Capture the cell that displays the provided text and extract its (X, Y) central coordinate. 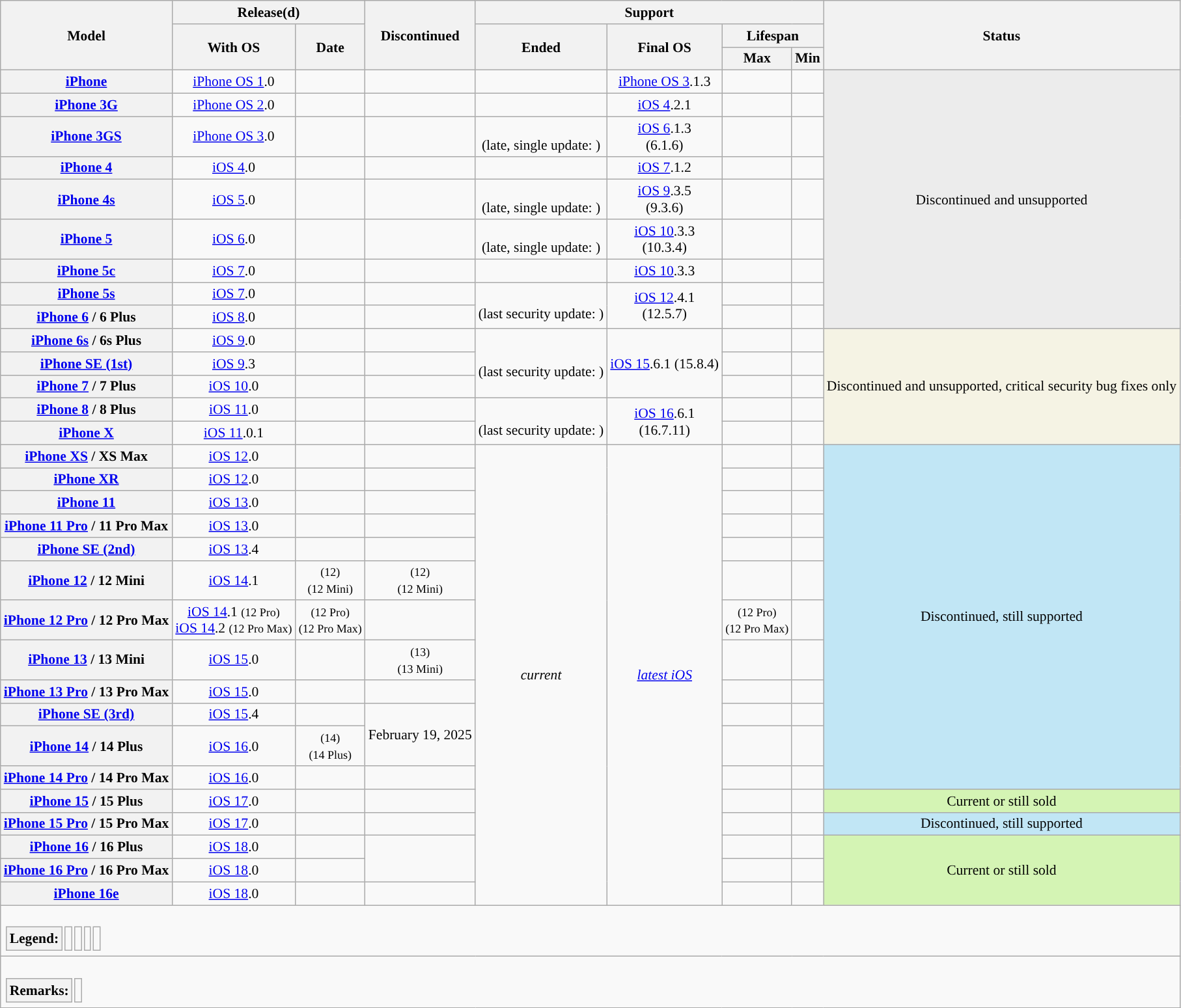
iPhone OS 2.0 (233, 105)
iOS 10.0 (233, 387)
iPhone 15 / 15 Plus (87, 801)
iPhone 6 / 6 Plus (87, 318)
Status (1001, 35)
iOS 4.0 (233, 168)
iPhone 16 / 16 Plus (87, 847)
Release(d) (268, 12)
iPhone 15 Pro / 15 Pro Max (87, 824)
iOS 7.1.2 (664, 168)
Min (807, 59)
iPhone X (87, 433)
iPhone SE (3rd) (87, 715)
latest iOS (664, 675)
iOS 9.3 (233, 364)
iOS 10.3.3(10.3.4) (664, 239)
iPhone 11 Pro / 11 Pro Max (87, 526)
iPhone (87, 82)
iPhone 13 / 13 Mini (87, 660)
(13) (13 Mini) (421, 660)
iPhone 16 Pro / 16 Pro Max (87, 871)
iOS 13.4 (233, 549)
iOS 11.0.1 (233, 433)
iOS 14.1 (233, 580)
iPhone 16e (87, 893)
iPhone XS / XS Max (87, 456)
iOS 5.0 (233, 199)
iPhone 8 / 8 Plus (87, 410)
iOS 9.0 (233, 340)
Max (757, 59)
iPhone 5s (87, 294)
iPhone SE (2nd) (87, 549)
iPhone 7 / 7 Plus (87, 387)
iPhone OS 1.0 (233, 82)
Model (87, 35)
Ended (542, 47)
iPhone 14 / 14 Plus (87, 746)
iOS 8.0 (233, 318)
Support (650, 12)
February 19, 2025 (421, 734)
(14) (14 Plus) (331, 746)
Discontinued (421, 35)
iOS 15.4 (233, 715)
iOS 11.0 (233, 410)
iOS 6.0 (233, 239)
iPhone 12 / 12 Mini (87, 580)
iOS 4.2.1 (664, 105)
iPhone 4 (87, 168)
iOS 15.6.1 (15.8.4) (664, 363)
iPhone 12 Pro / 12 Pro Max (87, 621)
iPhone 4s (87, 199)
iPhone 3GS (87, 137)
iPhone 3G (87, 105)
iOS 16.6.1(16.7.11) (664, 422)
Discontinued and unsupported (1001, 199)
Lifespan (773, 36)
iPhone 5 (87, 239)
iPhone 14 Pro / 14 Pro Max (87, 778)
iPhone XR (87, 480)
iPhone SE (1st) (87, 364)
iPhone 11 (87, 503)
iOS 14.1 (12 Pro)iOS 14.2 (12 Pro Max) (233, 621)
Final OS (664, 47)
With OS (233, 47)
iOS 12.4.1(12.5.7) (664, 306)
iOS 10.3.3 (664, 271)
iPhone OS 3.1.3 (664, 82)
current (542, 675)
iPhone 6s / 6s Plus (87, 340)
iPhone 5c (87, 271)
Date (331, 47)
iPhone OS 3.0 (233, 137)
iOS 6.1.3(6.1.6) (664, 137)
Discontinued and unsupported, critical security bug fixes only (1001, 387)
iPhone 13 Pro / 13 Pro Max (87, 692)
iOS 9.3.5(9.3.6) (664, 199)
